Locate the cell with the specified text and output its (x, y) center coordinate. 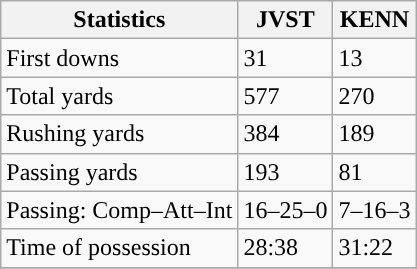
Statistics (120, 20)
577 (286, 96)
13 (374, 58)
KENN (374, 20)
7–16–3 (374, 210)
81 (374, 172)
16–25–0 (286, 210)
Rushing yards (120, 134)
31 (286, 58)
31:22 (374, 248)
Passing yards (120, 172)
270 (374, 96)
First downs (120, 58)
Time of possession (120, 248)
384 (286, 134)
JVST (286, 20)
28:38 (286, 248)
Total yards (120, 96)
Passing: Comp–Att–Int (120, 210)
189 (374, 134)
193 (286, 172)
